Locate the cell with the specified text and output its [x, y] center coordinate. 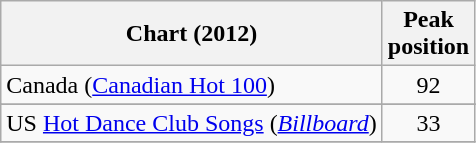
Canada (Canadian Hot 100) [192, 85]
33 [428, 123]
US Hot Dance Club Songs (Billboard) [192, 123]
Chart (2012) [192, 34]
Peakposition [428, 34]
92 [428, 85]
